Search for the cell housing the specified text and yield its [X, Y] center coordinate. 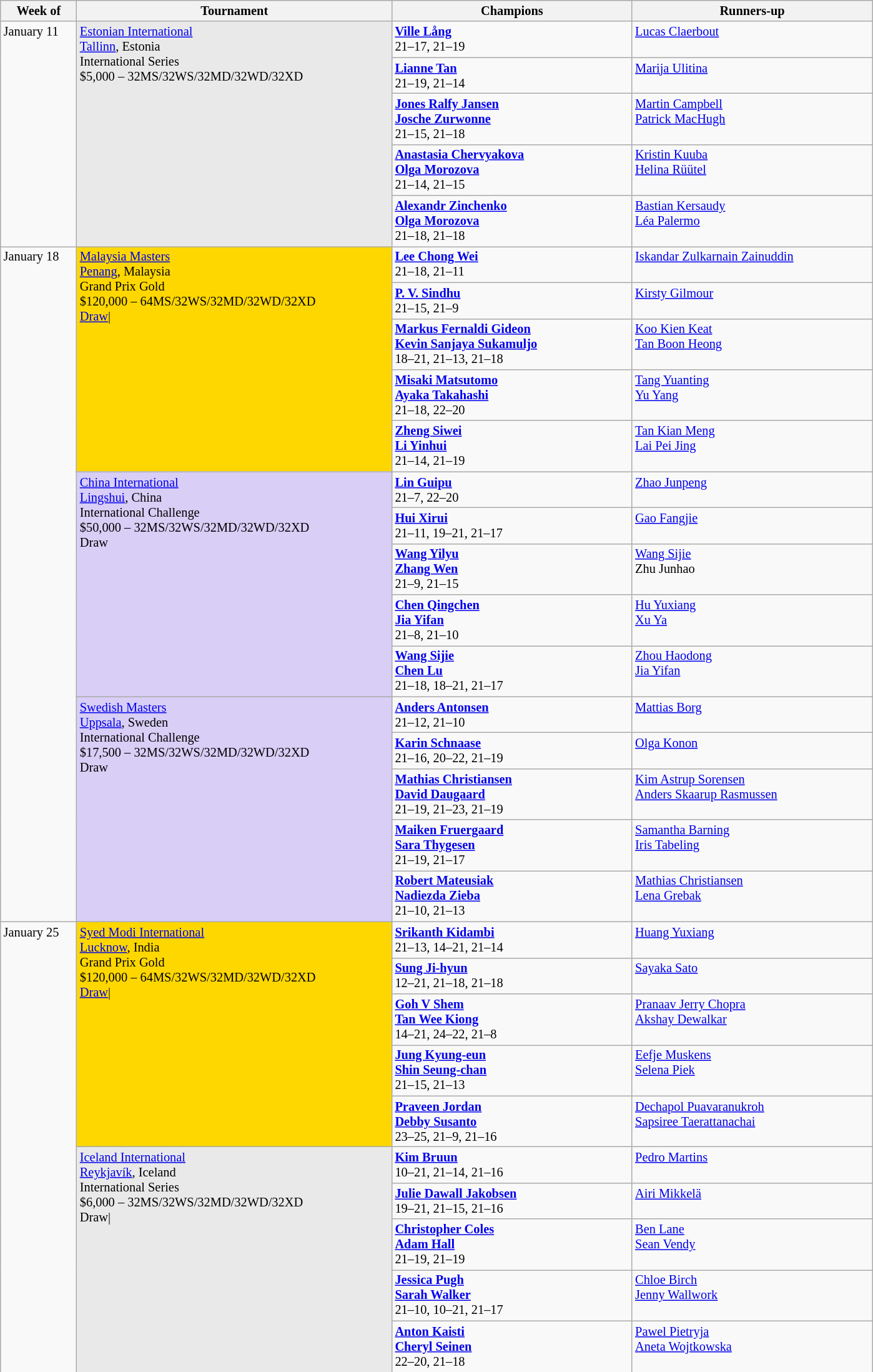
Anton Kaisti Cheryl Seinen22–20, 21–18 [512, 1346]
January 18 [39, 584]
Estonian InternationalTallinn, EstoniaInternational Series$5,000 – 32MS/32WS/32MD/32WD/32XD [235, 134]
Ben Lane Sean Vendy [752, 1245]
Iskandar Zulkarnain Zainuddin [752, 264]
Wang Sijie Chen Lu21–18, 18–21, 21–17 [512, 671]
Hui Xirui21–11, 19–21, 21–17 [512, 525]
Anders Antonsen21–12, 21–10 [512, 715]
Zhou Haodong Jia Yifan [752, 671]
Praveen Jordan Debby Susanto23–25, 21–9, 21–16 [512, 1121]
Pranaav Jerry Chopra Akshay Dewalkar [752, 1019]
Pawel Pietryja Aneta Wojtkowska [752, 1346]
Wang Sijie Zhu Junhao [752, 569]
Samantha Barning Iris Tabeling [752, 845]
Airi Mikkelä [752, 1201]
Kristin Kuuba Helina Rüütel [752, 170]
Srikanth Kidambi 21–13, 14–21, 21–14 [512, 940]
Martin Campbell Patrick MacHugh [752, 119]
Tournament [235, 11]
Kirsty Gilmour [752, 301]
Hu Yuxiang Xu Ya [752, 620]
Week of [39, 11]
Maiken Fruergaard Sara Thygesen21–19, 21–17 [512, 845]
Pedro Martins [752, 1165]
Gao Fangjie [752, 525]
Lucas Claerbout [752, 39]
Kim Bruun 10–21, 21–14, 21–16 [512, 1165]
Dechapol Puavaranukroh Sapsiree Taerattanachai [752, 1121]
Malaysia MastersPenang, MalaysiaGrand Prix Gold$120,000 – 64MS/32WS/32MD/32WD/32XDDraw| [235, 359]
Eefje Muskens Selena Piek [752, 1070]
Karin Schnaase21–16, 20–22, 21–19 [512, 750]
Sung Ji-hyun 12–21, 21–18, 21–18 [512, 976]
Zheng Siwei Li Yinhui21–14, 21–19 [512, 446]
Anastasia Chervyakova Olga Morozova21–14, 21–15 [512, 170]
Chloe Birch Jenny Wallwork [752, 1295]
Olga Konon [752, 750]
Bastian Kersaudy Léa Palermo [752, 221]
Runners-up [752, 11]
Jung Kyung-eun Shin Seung-chan21–15, 21–13 [512, 1070]
Goh V Shem Tan Wee Kiong14–21, 24–22, 21–8 [512, 1019]
Lianne Tan21–19, 21–14 [512, 76]
Syed Modi InternationalLucknow, IndiaGrand Prix Gold$120,000 – 64MS/32WS/32MD/32WD/32XDDraw| [235, 1034]
Jessica Pugh Sarah Walker21–10, 10–21, 21–17 [512, 1295]
P. V. Sindhu21–15, 21–9 [512, 301]
Marija Ulitina [752, 76]
Wang Yilyu Zhang Wen21–9, 21–15 [512, 569]
Iceland International Reykjavík, IcelandInternational Series$6,000 – 32MS/32WS/32MD/32WD/32XDDraw| [235, 1259]
Mathias Christiansen Lena Grebak [752, 896]
Huang Yuxiang [752, 940]
Lin Guipu21–7, 22–20 [512, 490]
Chen Qingchen Jia Yifan21–8, 21–10 [512, 620]
Mathias Christiansen David Daugaard21–19, 21–23, 21–19 [512, 794]
January 11 [39, 134]
Julie Dawall Jakobsen 19–21, 21–15, 21–16 [512, 1201]
Markus Fernaldi Gideon Kevin Sanjaya Sukamuljo18–21, 21–13, 21–18 [512, 344]
Zhao Junpeng [752, 490]
Swedish Masters Uppsala, SwedenInternational Challenge$17,500 – 32MS/32WS/32MD/32WD/32XDDraw [235, 809]
Misaki Matsutomo Ayaka Takahashi21–18, 22–20 [512, 395]
Tang Yuanting Yu Yang [752, 395]
Mattias Borg [752, 715]
January 25 [39, 1147]
Alexandr Zinchenko Olga Morozova21–18, 21–18 [512, 221]
Christopher Coles Adam Hall21–19, 21–19 [512, 1245]
Ville Lång21–17, 21–19 [512, 39]
Koo Kien Keat Tan Boon Heong [752, 344]
China International Lingshui, ChinaInternational Challenge$50,000 – 32MS/32WS/32MD/32WD/32XDDraw [235, 584]
Robert Mateusiak Nadiezda Zieba21–10, 21–13 [512, 896]
Tan Kian Meng Lai Pei Jing [752, 446]
Jones Ralfy Jansen Josche Zurwonne21–15, 21–18 [512, 119]
Lee Chong Wei21–18, 21–11 [512, 264]
Sayaka Sato [752, 976]
Kim Astrup Sorensen Anders Skaarup Rasmussen [752, 794]
Champions [512, 11]
